Provide the [x, y] coordinate of the cell's center where the given text is located.  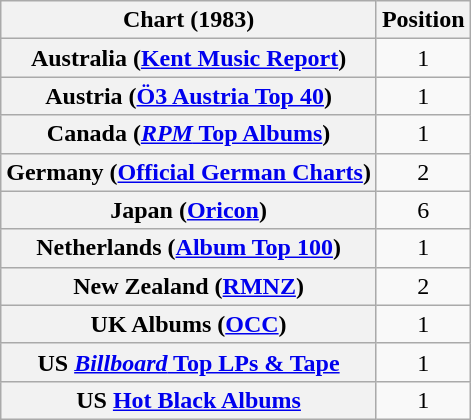
US Hot Black Albums [189, 400]
Japan (Oricon) [189, 210]
Canada (RPM Top Albums) [189, 134]
Chart (1983) [189, 20]
US Billboard Top LPs & Tape [189, 362]
Australia (Kent Music Report) [189, 58]
UK Albums (OCC) [189, 324]
Austria (Ö3 Austria Top 40) [189, 96]
Germany (Official German Charts) [189, 172]
Position [423, 20]
6 [423, 210]
Netherlands (Album Top 100) [189, 248]
New Zealand (RMNZ) [189, 286]
